Pinpoint the cell where the given text exists, returning its (x, y) midpoint coordinate. 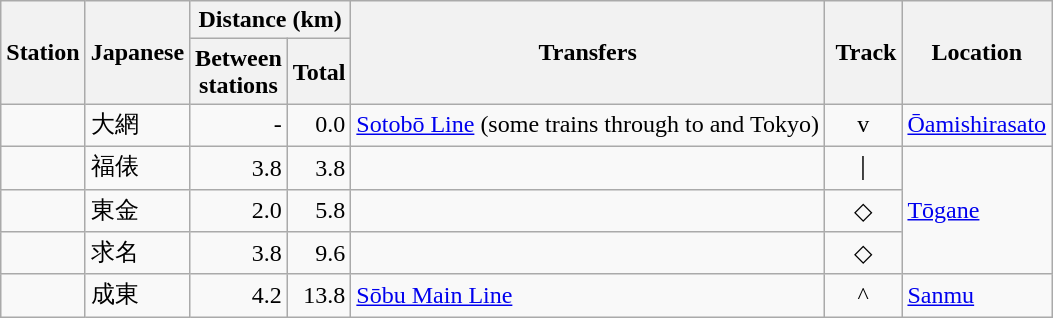
Betweenstations (239, 72)
求名 (137, 254)
v (863, 126)
Location (977, 52)
Track (863, 52)
Sanmu (977, 296)
Ōamishirasato (977, 126)
- (239, 126)
｜ (863, 168)
Japanese (137, 52)
Tōgane (977, 210)
福俵 (137, 168)
^ (863, 296)
4.2 (239, 296)
東金 (137, 210)
Transfers (588, 52)
0.0 (319, 126)
9.6 (319, 254)
Sotobō Line (some trains through to and Tokyo) (588, 126)
成東 (137, 296)
Station (43, 52)
Sōbu Main Line (588, 296)
Distance (km) (270, 20)
大網 (137, 126)
Total (319, 72)
13.8 (319, 296)
5.8 (319, 210)
2.0 (239, 210)
